Locate the cell with the specified text and output its (x, y) center coordinate. 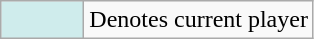
Denotes current player (199, 20)
